Pinpoint the cell where the given text exists, returning its [x, y] midpoint coordinate. 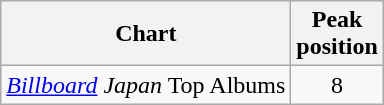
Billboard Japan Top Albums [146, 85]
Peakposition [337, 34]
Chart [146, 34]
8 [337, 85]
